Return the [X, Y] coordinate for the center point of the cell that contains the specified text.  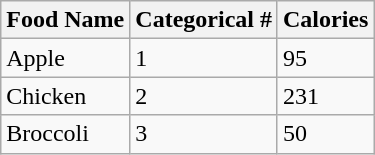
Broccoli [66, 134]
Chicken [66, 96]
50 [325, 134]
Apple [66, 58]
3 [204, 134]
95 [325, 58]
1 [204, 58]
Food Name [66, 20]
231 [325, 96]
Categorical # [204, 20]
2 [204, 96]
Calories [325, 20]
